From the cell containing the given text, extract its center point as [x, y] coordinate. 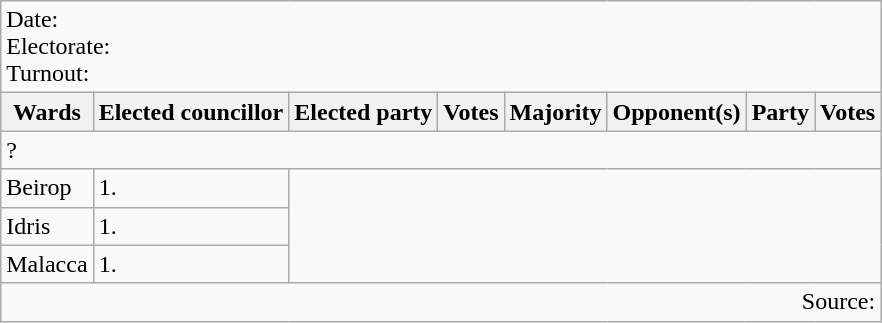
Malacca [47, 264]
Elected councillor [191, 112]
Elected party [364, 112]
Opponent(s) [676, 112]
Party [780, 112]
? [441, 150]
Majority [556, 112]
Source: [441, 302]
Wards [47, 112]
Date: Electorate: Turnout: [441, 47]
Beirop [47, 188]
Idris [47, 226]
